Search for the cell housing the specified text and yield its (x, y) center coordinate. 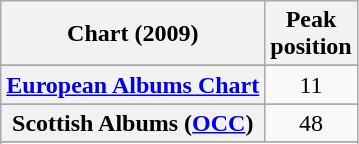
11 (311, 85)
48 (311, 123)
Scottish Albums (OCC) (133, 123)
European Albums Chart (133, 85)
Chart (2009) (133, 34)
Peakposition (311, 34)
